Determine the [x, y] coordinate at the center of the cell enclosing the given text.  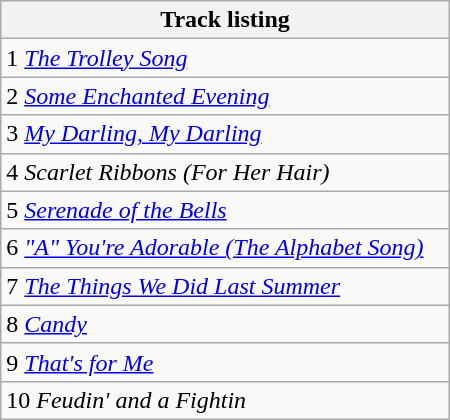
1 The Trolley Song [225, 58]
Track listing [225, 20]
4 Scarlet Ribbons (For Her Hair) [225, 172]
6 "A" You're Adorable (The Alphabet Song) [225, 248]
2 Some Enchanted Evening [225, 96]
10 Feudin' and a Fightin [225, 400]
3 My Darling, My Darling [225, 134]
5 Serenade of the Bells [225, 210]
7 The Things We Did Last Summer [225, 286]
9 That's for Me [225, 362]
8 Candy [225, 324]
